Pinpoint the cell where the given text exists, returning its (X, Y) midpoint coordinate. 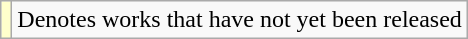
Denotes works that have not yet been released (240, 20)
